Detect which cell encompasses the target text, then output its [x, y] center coordinate. 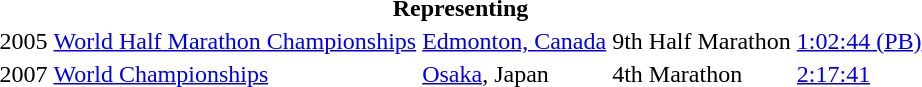
Half Marathon [720, 41]
World Half Marathon Championships [235, 41]
Edmonton, Canada [514, 41]
9th [628, 41]
